Determine the [x, y] coordinate at the center of the cell enclosing the given text.  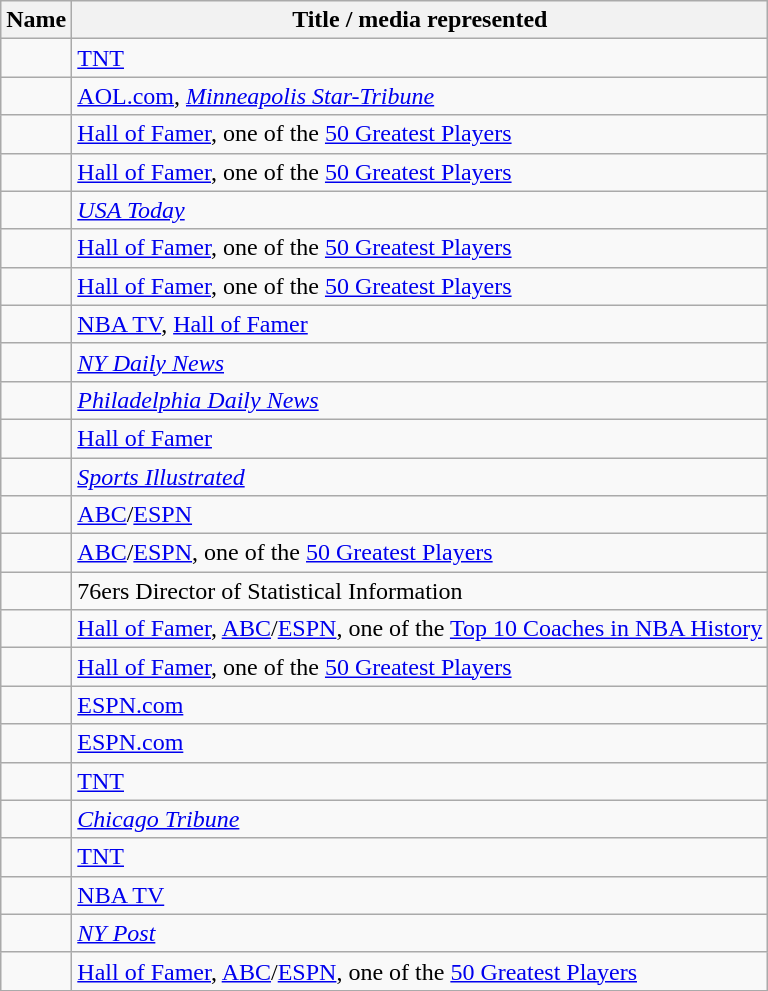
Hall of Famer [420, 438]
AOL.com, Minneapolis Star-Tribune [420, 96]
ABC/ESPN, one of the 50 Greatest Players [420, 553]
Title / media represented [420, 20]
USA Today [420, 210]
Sports Illustrated [420, 477]
Philadelphia Daily News [420, 400]
Chicago Tribune [420, 819]
Hall of Famer, ABC/ESPN, one of the 50 Greatest Players [420, 971]
Hall of Famer, ABC/ESPN, one of the Top 10 Coaches in NBA History [420, 629]
76ers Director of Statistical Information [420, 591]
Name [36, 20]
ABC/ESPN [420, 515]
NY Daily News [420, 362]
NY Post [420, 933]
NBA TV, Hall of Famer [420, 324]
NBA TV [420, 895]
